Capture the cell that displays the provided text and extract its (X, Y) central coordinate. 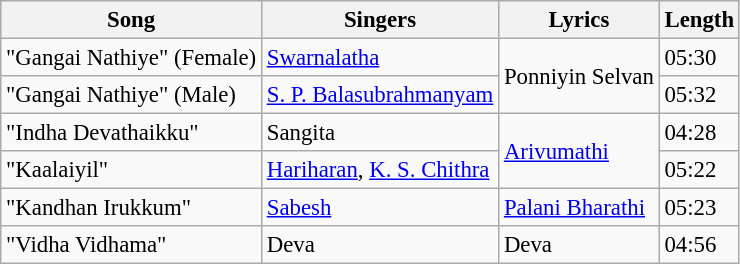
Length (699, 20)
Sangita (380, 133)
"Gangai Nathiye" (Male) (132, 95)
Lyrics (580, 20)
Arivumathi (580, 152)
Singers (380, 20)
Sabesh (380, 208)
"Vidha Vidhama" (132, 245)
05:32 (699, 95)
Hariharan, K. S. Chithra (380, 170)
Ponniyin Selvan (580, 76)
"Indha Devathaikku" (132, 133)
"Kandhan Irukkum" (132, 208)
04:28 (699, 133)
05:22 (699, 170)
Swarnalatha (380, 58)
Palani Bharathi (580, 208)
S. P. Balasubrahmanyam (380, 95)
04:56 (699, 245)
"Gangai Nathiye" (Female) (132, 58)
"Kaalaiyil" (132, 170)
Song (132, 20)
05:30 (699, 58)
05:23 (699, 208)
